Output the [X, Y] coordinate of the center of the cell containing the given text.  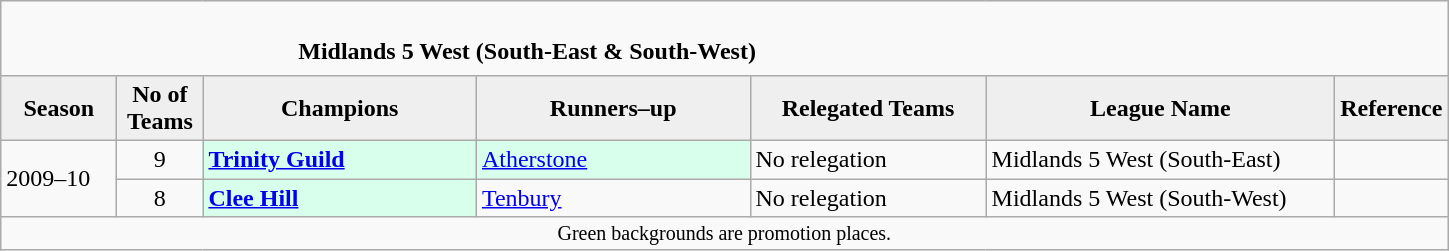
Runners–up [613, 108]
Relegated Teams [868, 108]
League Name [1160, 108]
9 [160, 159]
8 [160, 197]
Green backgrounds are promotion places. [724, 234]
Midlands 5 West (South-West) [1160, 197]
Clee Hill [340, 197]
Season [59, 108]
Reference [1392, 108]
Tenbury [613, 197]
Champions [340, 108]
Midlands 5 West (South-East) [1160, 159]
Atherstone [613, 159]
2009–10 [59, 178]
No of Teams [160, 108]
Trinity Guild [340, 159]
